Pinpoint the cell where the given text exists, returning its (x, y) midpoint coordinate. 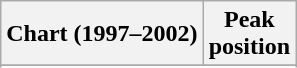
Chart (1997–2002) (102, 34)
Peakposition (249, 34)
